Detect which cell encompasses the target text, then output its [X, Y] center coordinate. 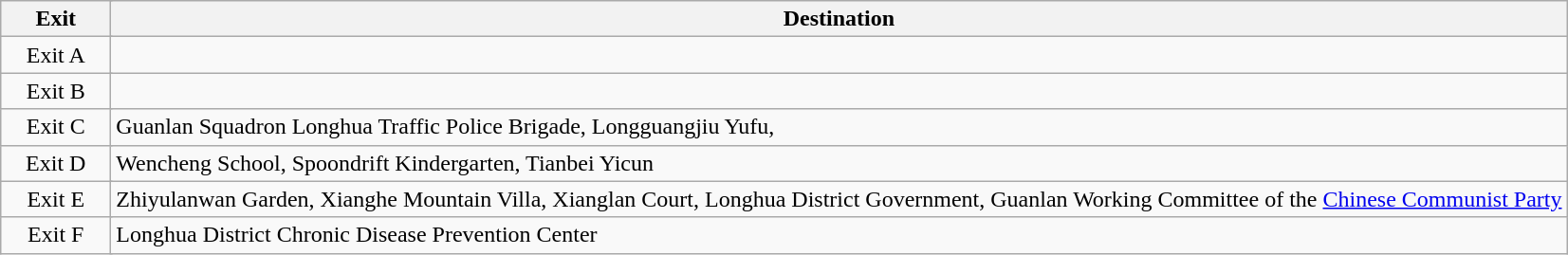
Exit A [56, 55]
Destination [839, 19]
Zhiyulanwan Garden, Xianghe Mountain Villa, Xianglan Court, Longhua District Government, Guanlan Working Committee of the Chinese Communist Party [839, 199]
Exit C [56, 127]
Guanlan Squadron Longhua Traffic Police Brigade, Longguangjiu Yufu, [839, 127]
Exit F [56, 235]
Exit [56, 19]
Exit E [56, 199]
Exit D [56, 163]
Exit B [56, 91]
Wencheng School, Spoondrift Kindergarten, Tianbei Yicun [839, 163]
Longhua District Chronic Disease Prevention Center [839, 235]
